Identify which cell holds the provided text, then report its (x, y) central coordinate. 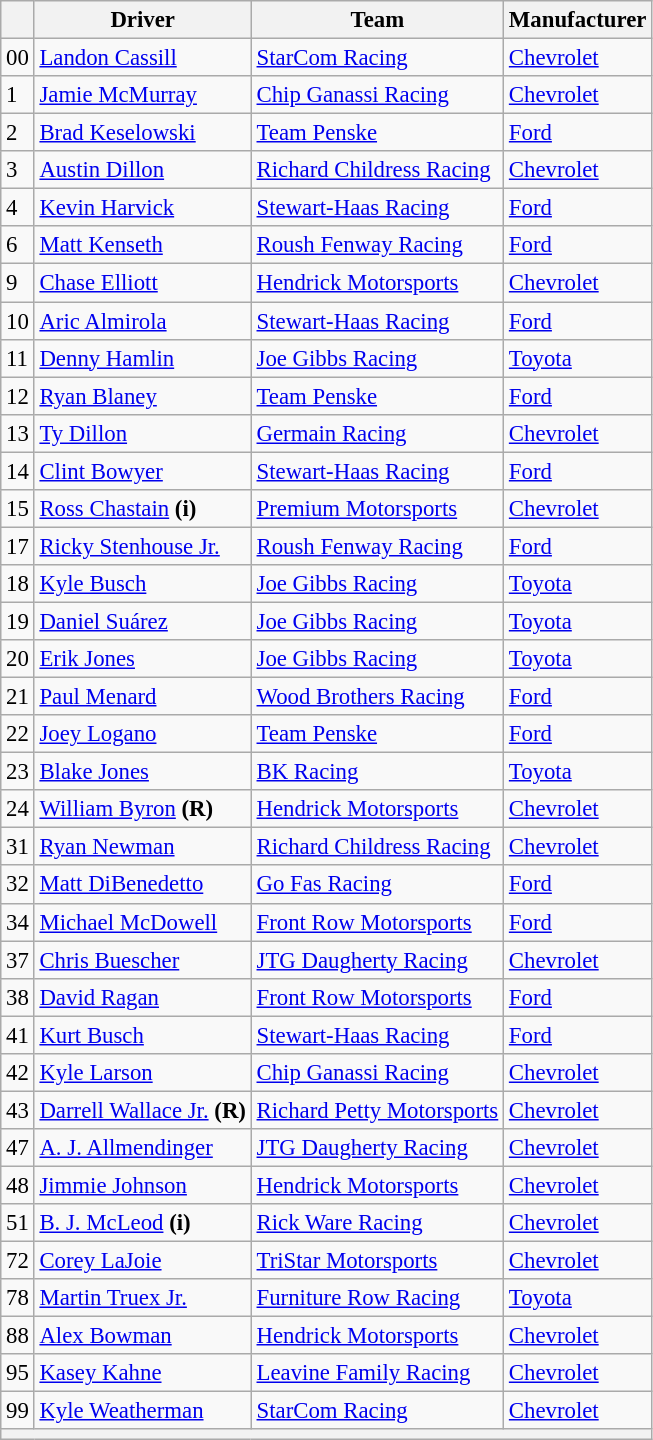
38 (18, 997)
TriStar Motorsports (377, 1261)
Furniture Row Racing (377, 1298)
17 (18, 546)
Chase Elliott (142, 283)
Kyle Larson (142, 1073)
Ricky Stenhouse Jr. (142, 546)
Erik Jones (142, 659)
Go Fas Racing (377, 885)
Kyle Weatherman (142, 1411)
72 (18, 1261)
78 (18, 1298)
20 (18, 659)
Denny Hamlin (142, 358)
48 (18, 1185)
Alex Bowman (142, 1336)
21 (18, 697)
Wood Brothers Racing (377, 697)
32 (18, 885)
9 (18, 283)
2 (18, 133)
Landon Cassill (142, 58)
Daniel Suárez (142, 621)
BK Racing (377, 772)
14 (18, 471)
Michael McDowell (142, 922)
David Ragan (142, 997)
95 (18, 1373)
Darrell Wallace Jr. (R) (142, 1110)
24 (18, 809)
1 (18, 95)
Leavine Family Racing (377, 1373)
00 (18, 58)
22 (18, 734)
B. J. McLeod (i) (142, 1223)
Ryan Newman (142, 847)
Aric Almirola (142, 321)
Austin Dillon (142, 170)
Chris Buescher (142, 960)
34 (18, 922)
Matt Kenseth (142, 245)
William Byron (R) (142, 809)
51 (18, 1223)
88 (18, 1336)
4 (18, 208)
Clint Bowyer (142, 471)
43 (18, 1110)
6 (18, 245)
41 (18, 1035)
Martin Truex Jr. (142, 1298)
Brad Keselowski (142, 133)
18 (18, 584)
Manufacturer (578, 20)
Paul Menard (142, 697)
Kevin Harvick (142, 208)
Germain Racing (377, 433)
Richard Petty Motorsports (377, 1110)
Kurt Busch (142, 1035)
42 (18, 1073)
Joey Logano (142, 734)
Team (377, 20)
19 (18, 621)
Ty Dillon (142, 433)
31 (18, 847)
Blake Jones (142, 772)
10 (18, 321)
Kasey Kahne (142, 1373)
12 (18, 396)
Matt DiBenedetto (142, 885)
13 (18, 433)
Kyle Busch (142, 584)
47 (18, 1148)
Jimmie Johnson (142, 1185)
Corey LaJoie (142, 1261)
23 (18, 772)
Jamie McMurray (142, 95)
Ryan Blaney (142, 396)
11 (18, 358)
Rick Ware Racing (377, 1223)
15 (18, 509)
37 (18, 960)
3 (18, 170)
A. J. Allmendinger (142, 1148)
Ross Chastain (i) (142, 509)
Driver (142, 20)
Premium Motorsports (377, 509)
99 (18, 1411)
